Return the (x, y) coordinate for the center point of the cell that contains the specified text.  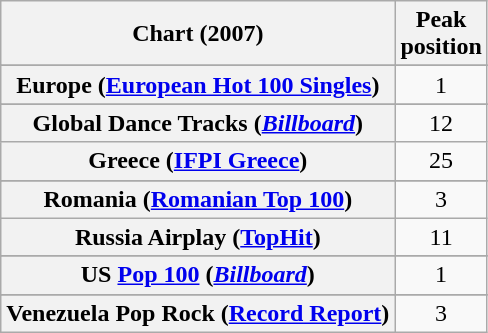
Global Dance Tracks (Billboard) (198, 123)
11 (441, 237)
Venezuela Pop Rock (Record Report) (198, 313)
25 (441, 161)
Peakposition (441, 34)
Europe (European Hot 100 Singles) (198, 85)
Chart (2007) (198, 34)
Russia Airplay (TopHit) (198, 237)
US Pop 100 (Billboard) (198, 275)
12 (441, 123)
Greece (IFPI Greece) (198, 161)
Romania (Romanian Top 100) (198, 199)
